Determine the (X, Y) coordinate at the center of the cell enclosing the given text.  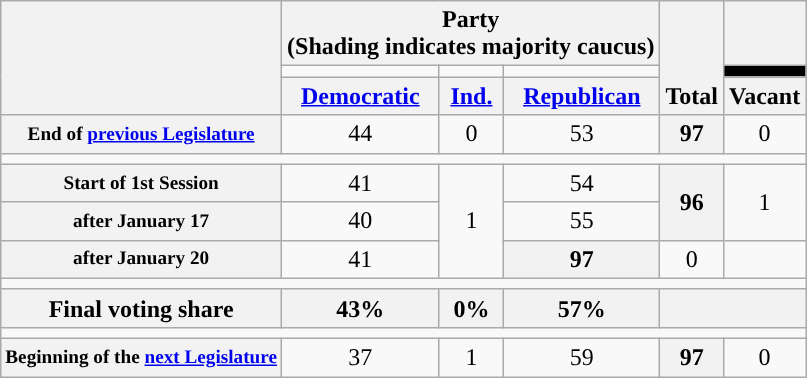
54 (582, 183)
53 (582, 134)
Democratic (361, 96)
after January 17 (142, 221)
57% (582, 308)
43% (361, 308)
40 (361, 221)
Start of 1st Session (142, 183)
Final voting share (142, 308)
55 (582, 221)
Beginning of the next Legislature (142, 357)
Republican (582, 96)
0% (472, 308)
59 (582, 357)
Total (692, 58)
37 (361, 357)
Ind. (472, 96)
44 (361, 134)
96 (692, 202)
End of previous Legislature (142, 134)
Party (Shading indicates majority caucus) (471, 34)
Vacant (764, 96)
after January 20 (142, 259)
